Return the [X, Y] coordinate for the center point of the cell that contains the specified text.  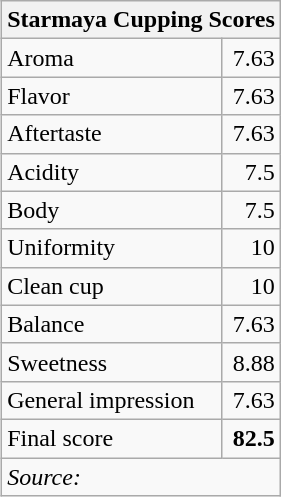
8.88 [250, 362]
Starmaya Cupping Scores [142, 20]
General impression [112, 400]
Clean cup [112, 286]
Uniformity [112, 248]
Final score [112, 438]
Flavor [112, 96]
Body [112, 210]
82.5 [250, 438]
Balance [112, 324]
Acidity [112, 172]
Source: [142, 477]
Sweetness [112, 362]
Aroma [112, 58]
Aftertaste [112, 134]
